Return the (X, Y) coordinate for the center point of the cell that contains the specified text.  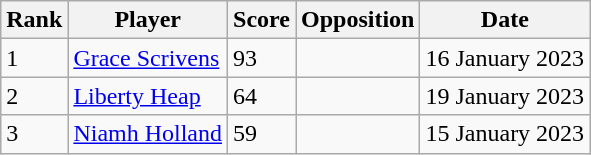
59 (262, 134)
Opposition (358, 20)
1 (34, 58)
3 (34, 134)
Niamh Holland (148, 134)
Player (148, 20)
64 (262, 96)
15 January 2023 (505, 134)
Grace Scrivens (148, 58)
Rank (34, 20)
Score (262, 20)
2 (34, 96)
16 January 2023 (505, 58)
Date (505, 20)
Liberty Heap (148, 96)
93 (262, 58)
19 January 2023 (505, 96)
